Search for the cell housing the specified text and yield its (X, Y) center coordinate. 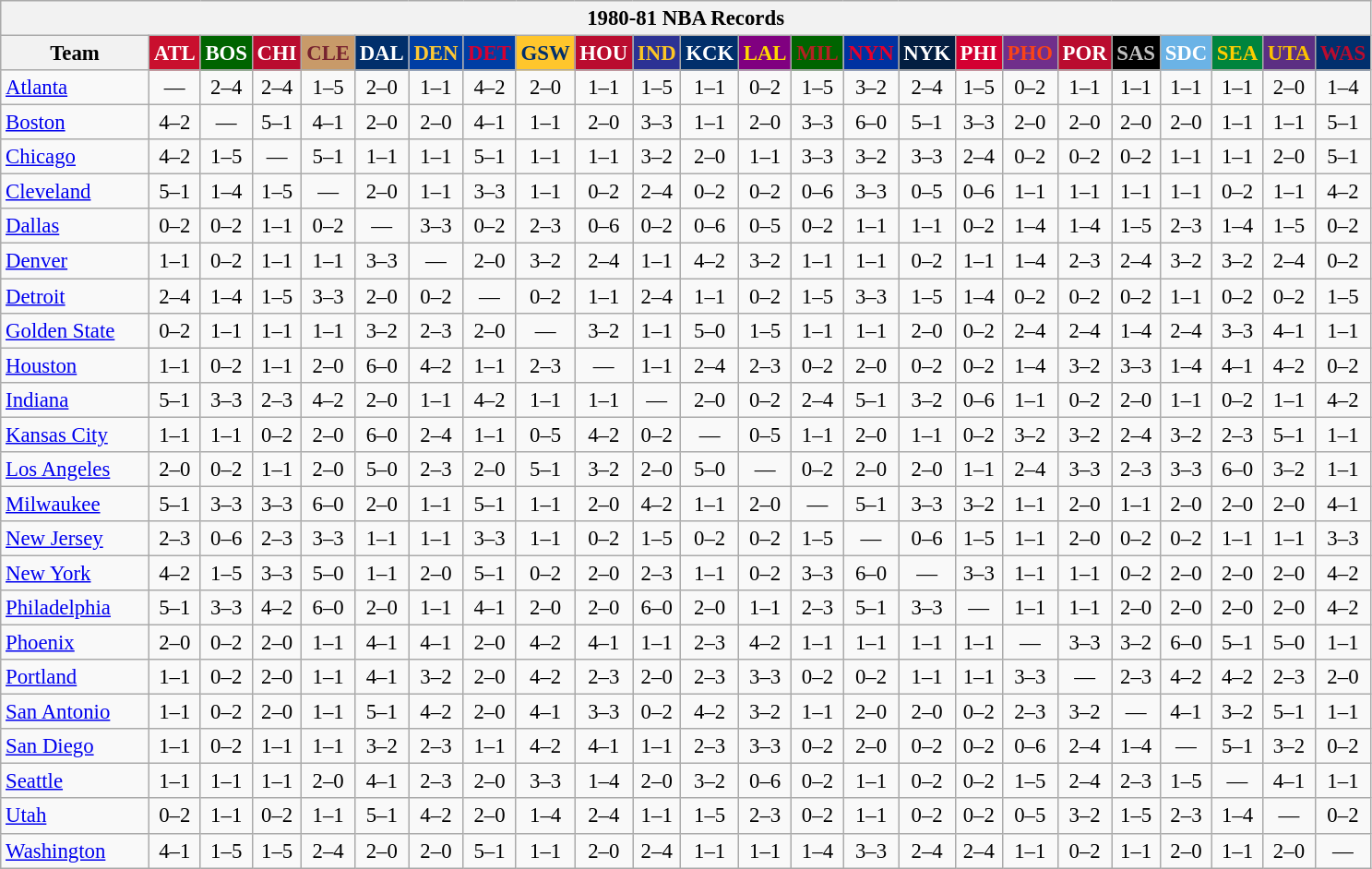
NYK (926, 54)
Denver (76, 261)
SAS (1136, 54)
Portland (76, 677)
San Diego (76, 746)
UTA (1288, 54)
KCK (710, 54)
Kansas City (76, 434)
Boston (76, 123)
Milwaukee (76, 504)
Seattle (76, 781)
PHI (978, 54)
GSW (545, 54)
New Jersey (76, 539)
Golden State (76, 330)
New York (76, 573)
San Antonio (76, 712)
DET (489, 54)
Los Angeles (76, 470)
LAL (764, 54)
NYN (871, 54)
Cleveland (76, 192)
MIL (817, 54)
1980-81 NBA Records (686, 18)
BOS (226, 54)
Houston (76, 365)
DEN (435, 54)
Atlanta (76, 88)
Philadelphia (76, 608)
POR (1085, 54)
IND (657, 54)
SDC (1186, 54)
CLE (328, 54)
Team (76, 54)
Dallas (76, 226)
Washington (76, 851)
Phoenix (76, 643)
PHO (1030, 54)
Detroit (76, 296)
DAL (382, 54)
HOU (603, 54)
CHI (277, 54)
ATL (174, 54)
Indiana (76, 399)
Chicago (76, 157)
Utah (76, 816)
WAS (1342, 54)
SEA (1238, 54)
